Locate the cell with the specified text and output its [X, Y] center coordinate. 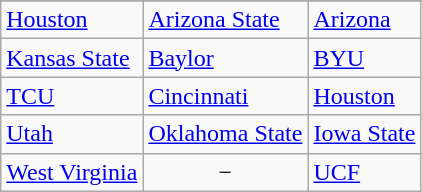
Arizona [364, 20]
Iowa State [364, 134]
Arizona State [226, 20]
West Virginia [72, 172]
Baylor [226, 58]
BYU [364, 58]
Kansas State [72, 58]
UCF [364, 172]
Oklahoma State [226, 134]
TCU [72, 96]
Utah [72, 134]
− [226, 172]
Cincinnati [226, 96]
